Extract the (X, Y) coordinate from the center of the cell holding the provided text.  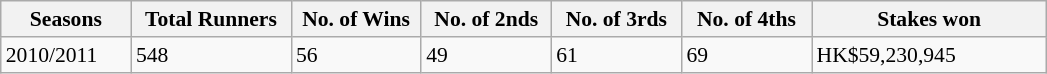
2010/2011 (66, 55)
No. of 3rds (616, 19)
61 (616, 55)
HK$59,230,945 (930, 55)
Stakes won (930, 19)
No. of 2nds (486, 19)
No. of 4ths (746, 19)
56 (356, 55)
49 (486, 55)
548 (211, 55)
No. of Wins (356, 19)
Total Runners (211, 19)
69 (746, 55)
Seasons (66, 19)
